Pinpoint the cell where the given text exists, returning its [x, y] midpoint coordinate. 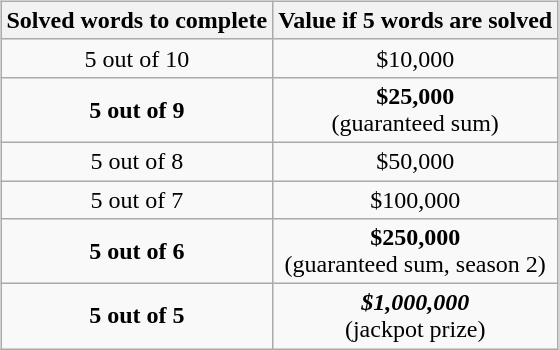
$25,000(guaranteed sum) [416, 110]
Solved words to complete [137, 20]
$1,000,000(jackpot prize) [416, 316]
$250,000(guaranteed sum, season 2) [416, 252]
$100,000 [416, 199]
5 out of 8 [137, 161]
5 out of 7 [137, 199]
5 out of 5 [137, 316]
Value if 5 words are solved [416, 20]
$50,000 [416, 161]
5 out of 10 [137, 58]
5 out of 9 [137, 110]
$10,000 [416, 58]
5 out of 6 [137, 252]
